Detect which cell encompasses the target text, then output its [x, y] center coordinate. 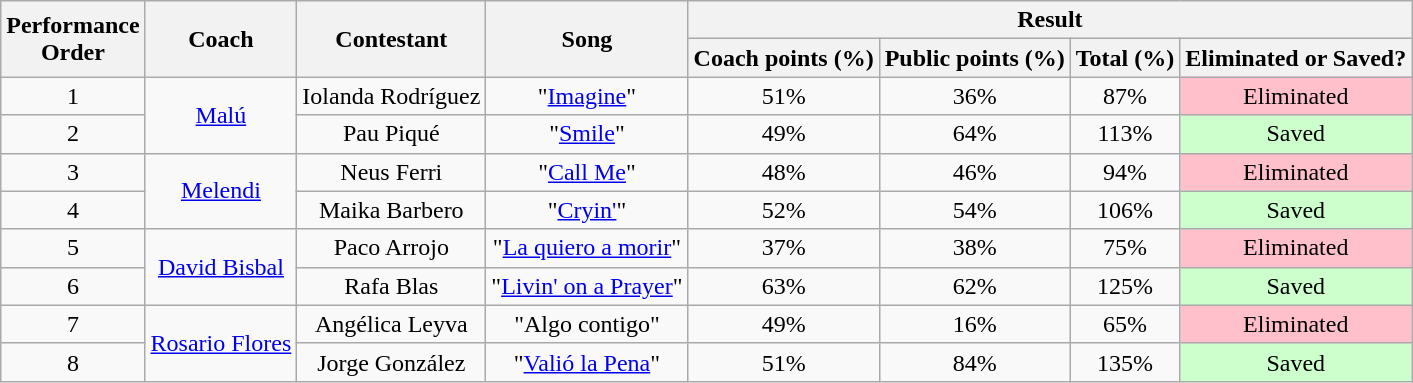
135% [1125, 362]
1 [73, 96]
"Smile" [587, 134]
52% [784, 210]
David Bisbal [221, 267]
Performance Order [73, 39]
62% [974, 286]
16% [974, 324]
Song [587, 39]
113% [1125, 134]
Malú [221, 115]
37% [784, 248]
38% [974, 248]
"La quiero a morir" [587, 248]
Neus Ferri [392, 172]
63% [784, 286]
Angélica Leyva [392, 324]
65% [1125, 324]
5 [73, 248]
Pau Piqué [392, 134]
84% [974, 362]
Rosario Flores [221, 343]
Jorge González [392, 362]
64% [974, 134]
106% [1125, 210]
Iolanda Rodríguez [392, 96]
87% [1125, 96]
8 [73, 362]
Coach [221, 39]
Total (%) [1125, 58]
Result [1050, 20]
"Valió la Pena" [587, 362]
125% [1125, 286]
46% [974, 172]
Contestant [392, 39]
"Livin' on a Prayer" [587, 286]
"Algo contigo" [587, 324]
54% [974, 210]
6 [73, 286]
36% [974, 96]
94% [1125, 172]
Paco Arrojo [392, 248]
2 [73, 134]
"Cryin'" [587, 210]
"Imagine" [587, 96]
Coach points (%) [784, 58]
48% [784, 172]
7 [73, 324]
Maika Barbero [392, 210]
"Call Me" [587, 172]
Public points (%) [974, 58]
4 [73, 210]
Rafa Blas [392, 286]
Melendi [221, 191]
75% [1125, 248]
3 [73, 172]
Eliminated or Saved? [1296, 58]
